For the text-containing cell, return its midpoint in [X, Y] coordinate format. 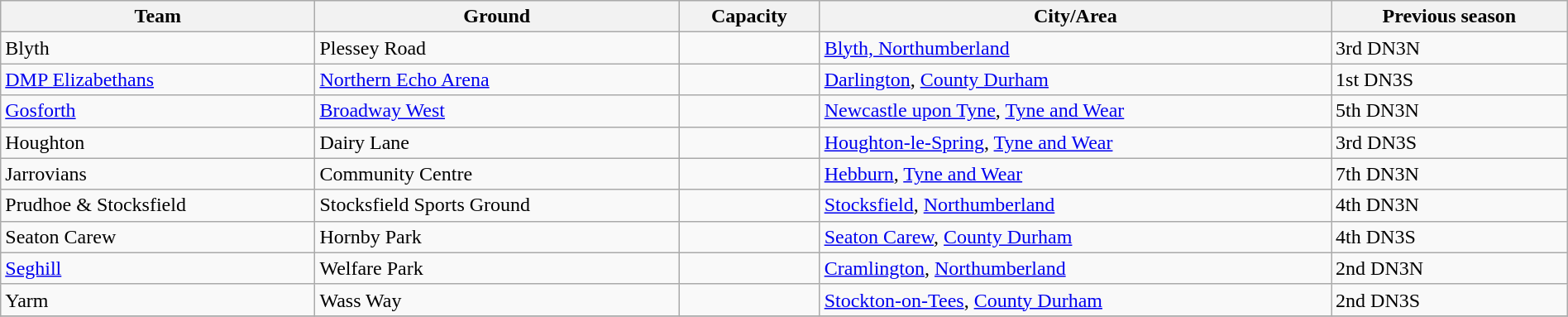
DMP Elizabethans [158, 79]
Hornby Park [497, 237]
3rd DN3S [1450, 142]
Welfare Park [497, 268]
City/Area [1075, 17]
Community Centre [497, 174]
Stockton-on-Tees, County Durham [1075, 300]
7th DN3N [1450, 174]
Stocksfield, Northumberland [1075, 205]
Seaton Carew, County Durham [1075, 237]
Darlington, County Durham [1075, 79]
Previous season [1450, 17]
4th DN3S [1450, 237]
Newcastle upon Tyne, Tyne and Wear [1075, 111]
Team [158, 17]
Cramlington, Northumberland [1075, 268]
Prudhoe & Stocksfield [158, 205]
Ground [497, 17]
Northern Echo Arena [497, 79]
Broadway West [497, 111]
Houghton [158, 142]
2nd DN3S [1450, 300]
1st DN3S [1450, 79]
Seghill [158, 268]
Plessey Road [497, 48]
Dairy Lane [497, 142]
Houghton-le-Spring, Tyne and Wear [1075, 142]
4th DN3N [1450, 205]
Hebburn, Tyne and Wear [1075, 174]
Gosforth [158, 111]
Blyth, Northumberland [1075, 48]
Yarm [158, 300]
Seaton Carew [158, 237]
Stocksfield Sports Ground [497, 205]
Wass Way [497, 300]
2nd DN3N [1450, 268]
5th DN3N [1450, 111]
3rd DN3N [1450, 48]
Blyth [158, 48]
Capacity [749, 17]
Jarrovians [158, 174]
